Determine the (x, y) coordinate at the center of the cell enclosing the given text.  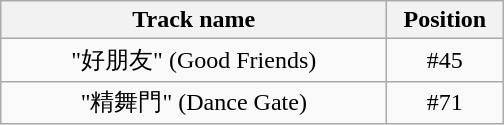
#45 (445, 60)
"精舞門" (Dance Gate) (194, 102)
Track name (194, 20)
#71 (445, 102)
"好朋友" (Good Friends) (194, 60)
Position (445, 20)
